Return the [x, y] coordinate for the center point of the cell that contains the specified text.  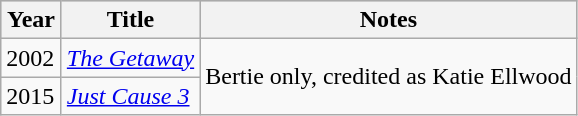
Title [130, 20]
2015 [32, 96]
Year [32, 20]
Just Cause 3 [130, 96]
2002 [32, 58]
The Getaway [130, 58]
Notes [388, 20]
Bertie only, credited as Katie Ellwood [388, 77]
